Return the [x, y] coordinate for the center point of the cell that contains the specified text.  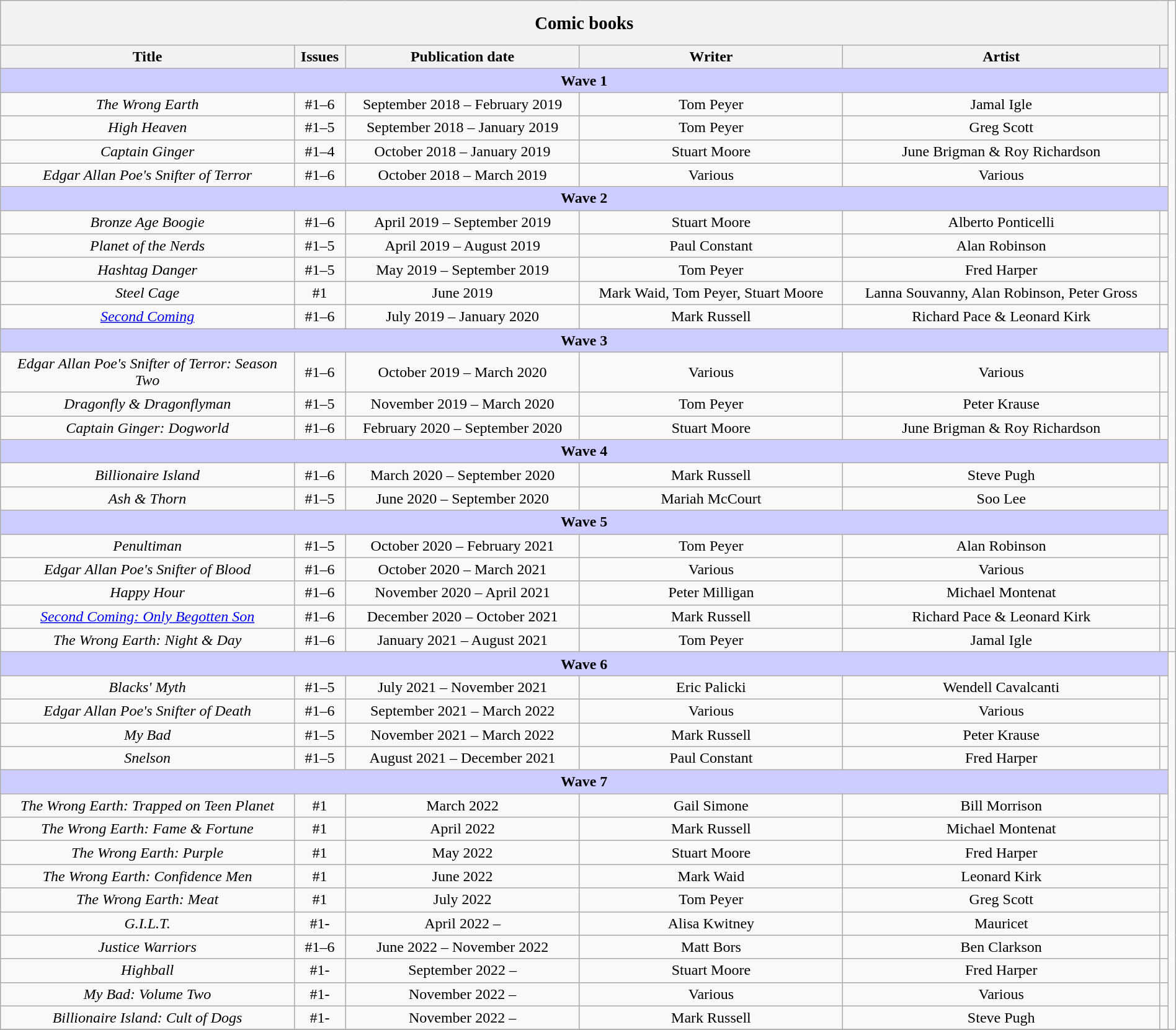
Issues [319, 57]
May 2019 – September 2019 [463, 269]
March 2020 – September 2020 [463, 475]
October 2018 – March 2019 [463, 175]
Ash & Thorn [148, 499]
Wave 3 [584, 340]
Bill Morrison [1001, 806]
The Wrong Earth: Purple [148, 853]
The Wrong Earth: Trapped on Teen Planet [148, 806]
Captain Ginger [148, 151]
Alisa Kwitney [711, 923]
September 2018 – February 2019 [463, 104]
My Bad: Volume Two [148, 994]
September 2018 – January 2019 [463, 128]
High Heaven [148, 128]
Soo Lee [1001, 499]
Leonard Kirk [1001, 876]
Billionaire Island: Cult of Dogs [148, 1018]
G.I.L.T. [148, 923]
Planet of the Nerds [148, 246]
Mark Waid [711, 876]
May 2022 [463, 853]
Title [148, 57]
November 2019 – March 2020 [463, 404]
Dragonfly & Dragonflyman [148, 404]
Snelson [148, 758]
Edgar Allan Poe's Snifter of Death [148, 711]
June 2022 [463, 876]
Artist [1001, 57]
June 2019 [463, 293]
October 2020 – March 2021 [463, 569]
Happy Hour [148, 593]
Alberto Ponticelli [1001, 222]
Wave 2 [584, 198]
The Wrong Earth: Confidence Men [148, 876]
March 2022 [463, 806]
Penultiman [148, 546]
November 2021 – March 2022 [463, 735]
April 2022 – [463, 923]
Comic books [584, 23]
Matt Bors [711, 947]
Mark Waid, Tom Peyer, Stuart Moore [711, 293]
Wave 6 [584, 664]
January 2021 – August 2021 [463, 640]
Wave 4 [584, 451]
Second Coming: Only Begotten Son [148, 616]
The Wrong Earth: Night & Day [148, 640]
Billionaire Island [148, 475]
The Wrong Earth [148, 104]
Peter Milligan [711, 593]
Wave 5 [584, 522]
August 2021 – December 2021 [463, 758]
Second Coming [148, 316]
Mauricet [1001, 923]
November 2020 – April 2021 [463, 593]
Eric Palicki [711, 687]
#1–4 [319, 151]
July 2019 – January 2020 [463, 316]
April 2022 [463, 829]
My Bad [148, 735]
Highball [148, 970]
Publication date [463, 57]
Ben Clarkson [1001, 947]
September 2022 – [463, 970]
July 2022 [463, 900]
Wave 1 [584, 81]
The Wrong Earth: Meat [148, 900]
Writer [711, 57]
September 2021 – March 2022 [463, 711]
Lanna Souvanny, Alan Robinson, Peter Gross [1001, 293]
Edgar Allan Poe's Snifter of Blood [148, 569]
Justice Warriors [148, 947]
Wave 7 [584, 782]
Wendell Cavalcanti [1001, 687]
February 2020 – September 2020 [463, 428]
April 2019 – August 2019 [463, 246]
Edgar Allan Poe's Snifter of Terror: Season Two [148, 372]
Bronze Age Boogie [148, 222]
Captain Ginger: Dogworld [148, 428]
July 2021 – November 2021 [463, 687]
Hashtag Danger [148, 269]
June 2020 – September 2020 [463, 499]
Edgar Allan Poe's Snifter of Terror [148, 175]
October 2019 – March 2020 [463, 372]
Gail Simone [711, 806]
December 2020 – October 2021 [463, 616]
Blacks' Myth [148, 687]
October 2018 – January 2019 [463, 151]
October 2020 – February 2021 [463, 546]
The Wrong Earth: Fame & Fortune [148, 829]
April 2019 – September 2019 [463, 222]
Mariah McCourt [711, 499]
Steel Cage [148, 293]
June 2022 – November 2022 [463, 947]
